Find where the given text appears and provide that cell's center as (X, Y) coordinate. 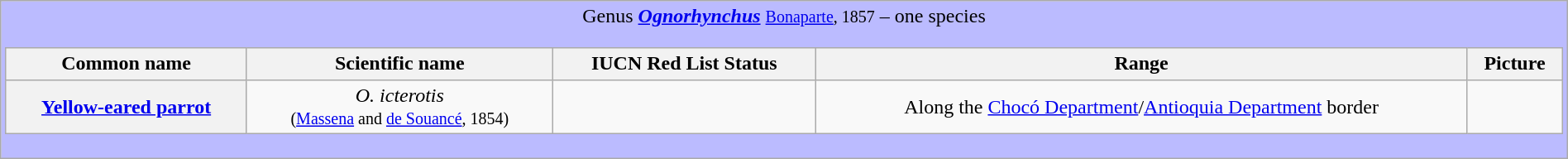
Scientific name (399, 64)
IUCN Red List Status (684, 64)
Picture (1515, 64)
Range (1141, 64)
Common name (126, 64)
O. icterotis (Massena and de Souancé, 1854) (399, 106)
Yellow-eared parrot (126, 106)
Along the Chocó Department/Antioquia Department border (1141, 106)
